Extract the [X, Y] coordinate from the center of the cell holding the provided text.  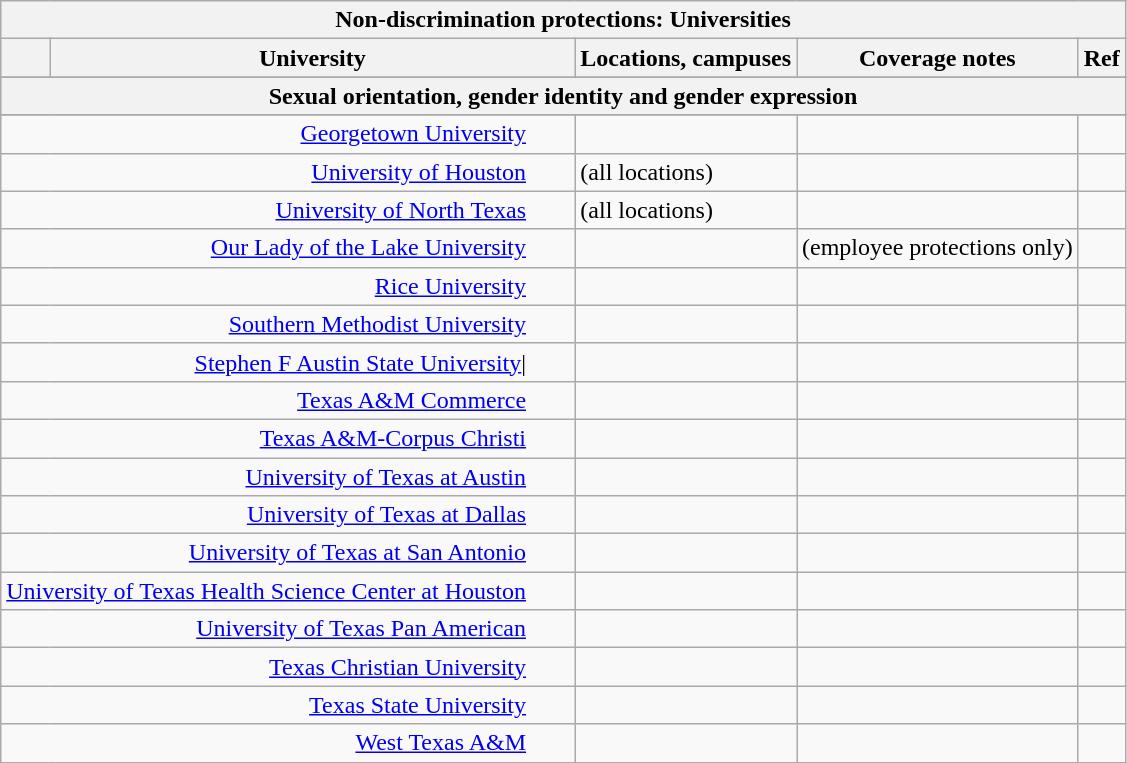
(employee protections only) [938, 248]
Texas A&M-Corpus Christi [288, 438]
Texas A&M Commerce [288, 400]
Texas Christian University [288, 667]
West Texas A&M [288, 743]
University of North Texas [288, 210]
University of Texas Pan American [288, 629]
University [312, 58]
Stephen F Austin State University| [288, 362]
Southern Methodist University [288, 324]
University of Houston [288, 172]
Sexual orientation, gender identity and gender expression [564, 96]
Locations, campuses [686, 58]
University of Texas at Austin [288, 477]
Non-discrimination protections: Universities [564, 20]
Rice University [288, 286]
University of Texas Health Science Center at Houston [288, 591]
Coverage notes [938, 58]
Ref [1102, 58]
Texas State University [288, 705]
University of Texas at Dallas [288, 515]
Our Lady of the Lake University [288, 248]
University of Texas at San Antonio [288, 553]
Georgetown University [288, 134]
